Detect which cell encompasses the target text, then output its [x, y] center coordinate. 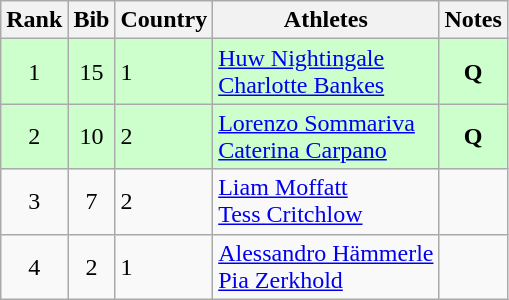
15 [92, 72]
3 [34, 202]
4 [34, 266]
Country [164, 20]
7 [92, 202]
Rank [34, 20]
Athletes [326, 20]
10 [92, 136]
Bib [92, 20]
Alessandro HämmerlePia Zerkhold [326, 266]
Notes [473, 20]
Liam MoffattTess Critchlow [326, 202]
Lorenzo SommarivaCaterina Carpano [326, 136]
Huw NightingaleCharlotte Bankes [326, 72]
